Determine the (x, y) coordinate at the center of the cell enclosing the given text.  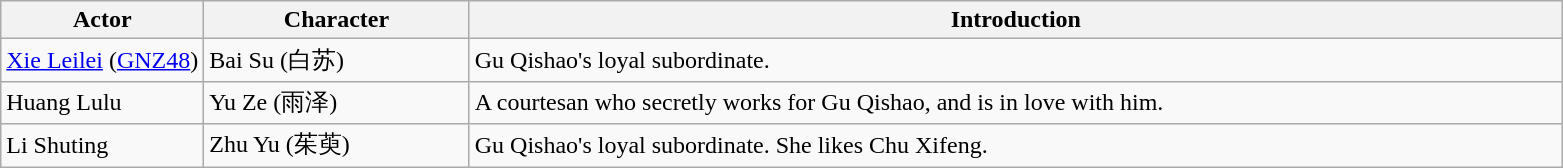
Huang Lulu (102, 102)
Actor (102, 20)
Character (336, 20)
Zhu Yu (茱萸) (336, 146)
Gu Qishao's loyal subordinate. She likes Chu Xifeng. (1016, 146)
Xie Leilei (GNZ48) (102, 60)
A courtesan who secretly works for Gu Qishao, and is in love with him. (1016, 102)
Yu Ze (雨泽) (336, 102)
Gu Qishao's loyal subordinate. (1016, 60)
Introduction (1016, 20)
Li Shuting (102, 146)
Bai Su (白苏) (336, 60)
